Scan for the cell matching the given text and deliver its (X, Y) coordinate at center. 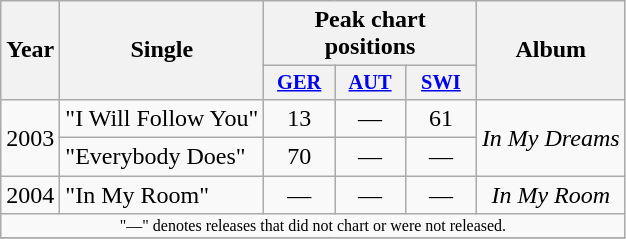
Album (550, 50)
SWI (440, 83)
13 (300, 118)
Year (30, 50)
In My Room (550, 195)
Peak chart positions (370, 34)
Single (162, 50)
AUT (370, 83)
2004 (30, 195)
70 (300, 157)
61 (440, 118)
GER (300, 83)
"In My Room" (162, 195)
"Everybody Does" (162, 157)
"—" denotes releases that did not chart or were not released. (313, 226)
In My Dreams (550, 137)
"I Will Follow You" (162, 118)
2003 (30, 137)
